From the cell containing the given text, extract its center point as (X, Y) coordinate. 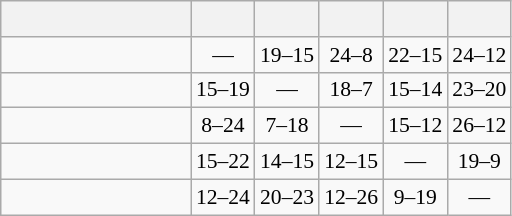
22–15 (415, 55)
8–24 (223, 126)
26–12 (479, 126)
20–23 (287, 197)
14–15 (287, 162)
12–26 (351, 197)
12–24 (223, 197)
15–22 (223, 162)
15–12 (415, 126)
18–7 (351, 90)
23–20 (479, 90)
15–14 (415, 90)
24–12 (479, 55)
12–15 (351, 162)
9–19 (415, 197)
24–8 (351, 55)
19–9 (479, 162)
15–19 (223, 90)
19–15 (287, 55)
7–18 (287, 126)
